From the cell containing the given text, extract its center point as (X, Y) coordinate. 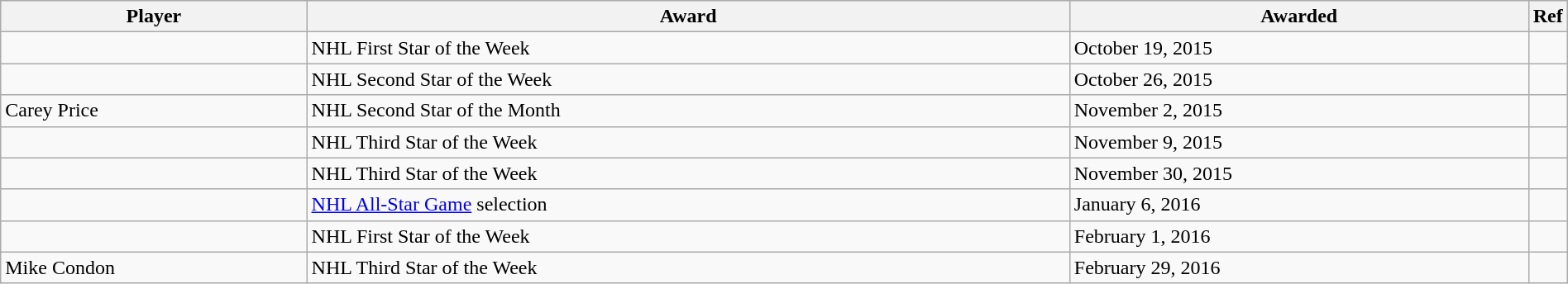
October 26, 2015 (1298, 79)
Awarded (1298, 17)
NHL All-Star Game selection (688, 205)
February 29, 2016 (1298, 267)
Award (688, 17)
February 1, 2016 (1298, 236)
January 6, 2016 (1298, 205)
November 2, 2015 (1298, 111)
Ref (1548, 17)
Carey Price (154, 111)
NHL Second Star of the Week (688, 79)
October 19, 2015 (1298, 48)
November 30, 2015 (1298, 173)
Player (154, 17)
November 9, 2015 (1298, 142)
NHL Second Star of the Month (688, 111)
Mike Condon (154, 267)
